For the text-containing cell, return its midpoint in [X, Y] coordinate format. 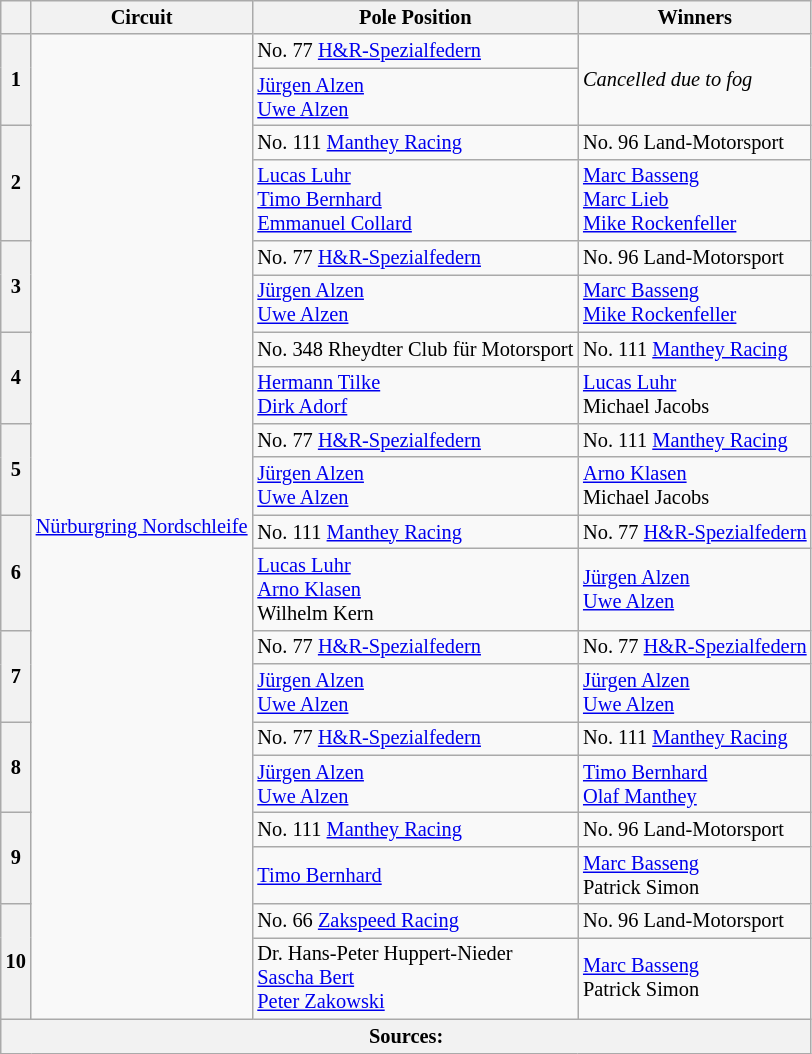
Timo Bernhard [415, 875]
2 [16, 182]
Pole Position [415, 17]
Marc Basseng Mike Rockenfeller [694, 303]
6 [16, 572]
Circuit [142, 17]
Dr. Hans-Peter Huppert-Nieder Sascha Bert Peter Zakowski [415, 978]
Marc Basseng Marc Lieb Mike Rockenfeller [694, 200]
Lucas Luhr Timo Bernhard Emmanuel Collard [415, 200]
Hermann Tilke Dirk Adorf [415, 395]
Lucas Luhr Arno Klasen Wilhelm Kern [415, 589]
9 [16, 858]
1 [16, 80]
3 [16, 286]
Lucas Luhr Michael Jacobs [694, 395]
7 [16, 676]
Cancelled due to fog [694, 80]
Sources: [406, 1036]
No. 348 Rheydter Club für Motorsport [415, 349]
Nürburgring Nordschleife [142, 526]
4 [16, 378]
Winners [694, 17]
5 [16, 468]
8 [16, 766]
Timo Bernhard Olaf Manthey [694, 784]
No. 66 Zakspeed Racing [415, 921]
10 [16, 962]
Arno Klasen Michael Jacobs [694, 486]
